Provide the (x, y) coordinate of the cell's center where the given text is located.  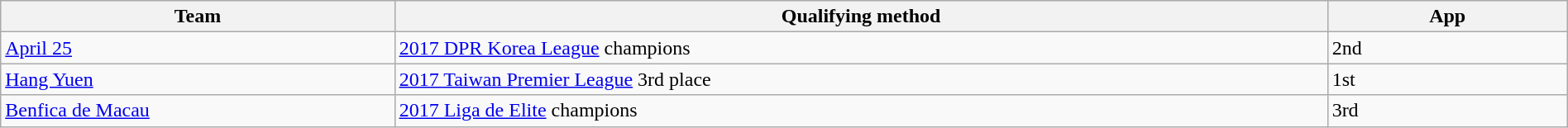
2017 DPR Korea League champions (861, 48)
2017 Taiwan Premier League 3rd place (861, 79)
1st (1447, 79)
April 25 (198, 48)
Qualifying method (861, 17)
2nd (1447, 48)
App (1447, 17)
Hang Yuen (198, 79)
2017 Liga de Elite champions (861, 111)
3rd (1447, 111)
Benfica de Macau (198, 111)
Team (198, 17)
